Output the [X, Y] coordinate of the center of the cell containing the given text.  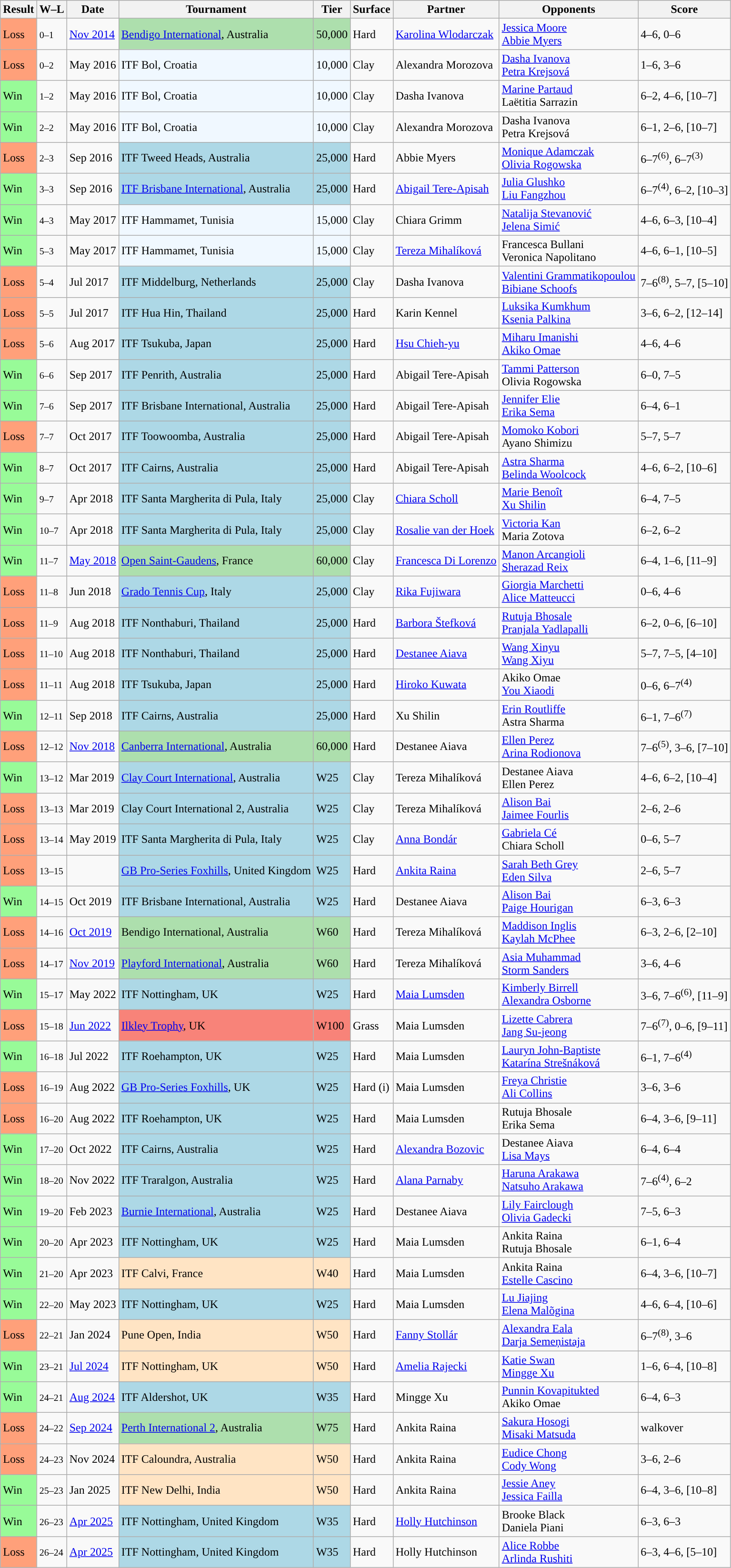
4–6, 6–3, [10–4] [684, 220]
2–2 [51, 127]
Alice Robbe Arlinda Rushiti [569, 1552]
Jul 2022 [92, 1056]
Tammi Patterson Olivia Rogowska [569, 374]
6–6 [51, 374]
Score [684, 10]
6–1, 2–6, [10–7] [684, 127]
Gabriela Cé Chiara Scholl [569, 839]
6–3, 2–6, [2–10] [684, 932]
14–16 [51, 932]
ITF Penrith, Australia [216, 374]
Nov 2014 [92, 34]
Destanee Aiava Ellen Perez [569, 777]
ITF Aldershot, UK [216, 1397]
25–23 [51, 1490]
Jun 2018 [92, 591]
3–6, 6–2, [12–14] [684, 312]
2–6, 2–6 [684, 809]
Jennifer Elie Erika Sema [569, 406]
7–6(7), 0–6, [9–11] [684, 1026]
walkover [684, 1428]
5–7, 5–7 [684, 437]
6–4, 3–6, [10–8] [684, 1490]
Sep 2018 [92, 715]
Mingge Xu [446, 1397]
6–4, 7–5 [684, 499]
4–6, 6–2, [10–4] [684, 777]
14–17 [51, 964]
Sakura Hosogi Misaki Matsuda [569, 1428]
Jessie Aney Jessica Failla [569, 1490]
Rosalie van der Hoek [446, 529]
Momoko Kobori Ayano Shimizu [569, 437]
Marie Benoît Xu Shilin [569, 499]
1–2 [51, 96]
Pune Open, India [216, 1335]
4–6, 4–6 [684, 344]
Aug 2024 [92, 1397]
Alexandra Bozovic [446, 1149]
Alison Bai Jaimee Fourlis [569, 809]
22–21 [51, 1335]
13–12 [51, 777]
Partner [446, 10]
Oct 2022 [92, 1149]
6–0, 7–5 [684, 374]
Open Saint-Gaudens, France [216, 561]
5–3 [51, 250]
Feb 2023 [92, 1211]
0–2 [51, 65]
Fanny Stollár [446, 1335]
Maddison Inglis Kaylah McPhee [569, 932]
ITF Tweed Heads, Australia [216, 158]
W–L [51, 10]
4–6, 6–4, [10–6] [684, 1304]
11–10 [51, 653]
24–22 [51, 1428]
3–3 [51, 189]
Julia Glushko Liu Fangzhou [569, 189]
6–7(6), 6–7(3) [684, 158]
18–20 [51, 1180]
Surface [371, 10]
Monique Adamczak Olivia Rogowska [569, 158]
Sarah Beth Grey Eden Silva [569, 870]
9–7 [51, 499]
Jul 2024 [92, 1366]
6–4, 6–3 [684, 1397]
3–6, 4–6 [684, 964]
6–2, 0–6, [6–10] [684, 623]
Tier [331, 10]
6–1, 7–6(4) [684, 1056]
Anna Bondár [446, 839]
19–20 [51, 1211]
Eudice Chong Cody Wong [569, 1459]
Ankita Raina Estelle Cascino [569, 1273]
6–7(4), 6–2, [10–3] [684, 189]
Sep 2024 [92, 1428]
14–15 [51, 902]
7–6(8), 5–7, [5–10] [684, 282]
Rika Fujiwara [446, 591]
6–1, 7–6(7) [684, 715]
Abbie Myers [446, 158]
ITF Toowoomba, Australia [216, 437]
6–1, 6–4 [684, 1242]
5–6 [51, 344]
Erin Routliffe Astra Sharma [569, 715]
Xu Shilin [446, 715]
Hiroko Kuwata [446, 685]
16–20 [51, 1118]
5–4 [51, 282]
5–5 [51, 312]
3–6, 2–6 [684, 1459]
Lauryn John-Baptiste Katarína Strešnáková [569, 1056]
0–6, 6–7(4) [684, 685]
ITF Calvi, France [216, 1273]
3–6, 3–6 [684, 1088]
W75 [331, 1428]
7–6(4), 6–2 [684, 1180]
6–2, 6–2 [684, 529]
ITF Middelburg, Netherlands [216, 282]
Opponents [569, 10]
Giorgia Marchetti Alice Matteucci [569, 591]
Clay Court International 2, Australia [216, 809]
15–18 [51, 1026]
Francesca Bullani Veronica Napolitano [569, 250]
15–17 [51, 994]
Valentini Grammatikopoulou Bibiane Schoofs [569, 282]
May 2019 [92, 839]
Rutuja Bhosale Pranjala Yadlapalli [569, 623]
8–7 [51, 468]
10–7 [51, 529]
5–7, 7–5, [4–10] [684, 653]
GB Pro-Series Foxhills, United Kingdom [216, 870]
Manon Arcangioli Sherazad Reix [569, 561]
Marine Partaud Laëtitia Sarrazin [569, 96]
6–3, 4–6, [5–10] [684, 1552]
Playford International, Australia [216, 964]
Ilkley Trophy, UK [216, 1026]
16–19 [51, 1088]
11–9 [51, 623]
6–4, 1–6, [11–9] [684, 561]
Nov 2022 [92, 1180]
26–23 [51, 1521]
6–7(8), 3–6 [684, 1335]
Jan 2025 [92, 1490]
Jun 2022 [92, 1026]
0–6, 4–6 [684, 591]
7–6 [51, 406]
Alexandra Eala Darja Semeņistaja [569, 1335]
Grado Tennis Cup, Italy [216, 591]
Rutuja Bhosale Erika Sema [569, 1118]
Lily Fairclough Olivia Gadecki [569, 1211]
Miharu Imanishi Akiko Omae [569, 344]
6–4, 3–6, [10–7] [684, 1273]
ITF Traralgon, Australia [216, 1180]
W40 [331, 1273]
Haruna Arakawa Natsuho Arakawa [569, 1180]
Ellen Perez Arina Rodionova [569, 747]
11–8 [51, 591]
Canberra International, Australia [216, 747]
23–21 [51, 1366]
2–3 [51, 158]
Lu Jiajing Elena Malõgina [569, 1304]
Alana Parnaby [446, 1180]
ITF Caloundra, Australia [216, 1459]
Ankita Raina Rutuja Bhosale [569, 1242]
Karolina Wlodarczak [446, 34]
Astra Sharma Belinda Woolcock [569, 468]
W100 [331, 1026]
Natalija Stevanović Jelena Simić [569, 220]
Victoria Kan Maria Zotova [569, 529]
Jan 2024 [92, 1335]
20–20 [51, 1242]
16–18 [51, 1056]
0–1 [51, 34]
26–24 [51, 1552]
13–13 [51, 809]
Francesca Di Lorenzo [446, 561]
2–6, 5–7 [684, 870]
Lizette Cabrera Jang Su-jeong [569, 1026]
11–11 [51, 685]
May 2023 [92, 1304]
1–6, 3–6 [684, 65]
Kimberly Birrell Alexandra Osborne [569, 994]
ITF Hua Hin, Thailand [216, 312]
4–3 [51, 220]
Hard (i) [371, 1088]
21–20 [51, 1273]
Clay Court International, Australia [216, 777]
7–7 [51, 437]
Date [92, 10]
6–4, 3–6, [9–11] [684, 1118]
4–6, 0–6 [684, 34]
1–6, 6–4, [10–8] [684, 1366]
Destanee Aiava Lisa Mays [569, 1149]
3–6, 7–6(6), [11–9] [684, 994]
Luksika Kumkhum Ksenia Palkina [569, 312]
Freya Christie Ali Collins [569, 1088]
50,000 [331, 34]
Tournament [216, 10]
Brooke Black Daniela Piani [569, 1521]
24–21 [51, 1397]
13–14 [51, 839]
6–4, 6–1 [684, 406]
6–4, 6–4 [684, 1149]
Punnin Kovapitukted Akiko Omae [569, 1397]
Perth International 2, Australia [216, 1428]
11–7 [51, 561]
Alison Bai Paige Hourigan [569, 902]
0–6, 5–7 [684, 839]
Aug 2017 [92, 344]
GB Pro-Series Foxhills, UK [216, 1088]
May 2018 [92, 561]
Amelia Rajecki [446, 1366]
Result [19, 10]
22–20 [51, 1304]
24–23 [51, 1459]
Grass [371, 1026]
13–15 [51, 870]
4–6, 6–2, [10–6] [684, 468]
4–6, 6–1, [10–5] [684, 250]
6–2, 4–6, [10–7] [684, 96]
Chiara Grimm [446, 220]
7–5, 6–3 [684, 1211]
Wang Xinyu Wang Xiyu [569, 653]
Nov 2019 [92, 964]
7–6(5), 3–6, [7–10] [684, 747]
Asia Muhammad Storm Sanders [569, 964]
Barbora Štefková [446, 623]
Jessica Moore Abbie Myers [569, 34]
Burnie International, Australia [216, 1211]
12–12 [51, 747]
Akiko Omae You Xiaodi [569, 685]
ITF New Delhi, India [216, 1490]
Hsu Chieh-yu [446, 344]
12–11 [51, 715]
Nov 2018 [92, 747]
Nov 2024 [92, 1459]
Karin Kennel [446, 312]
Chiara Scholl [446, 499]
Katie Swan Mingge Xu [569, 1366]
17–20 [51, 1149]
May 2022 [92, 994]
